Pinpoint the cell where the given text exists, returning its (X, Y) midpoint coordinate. 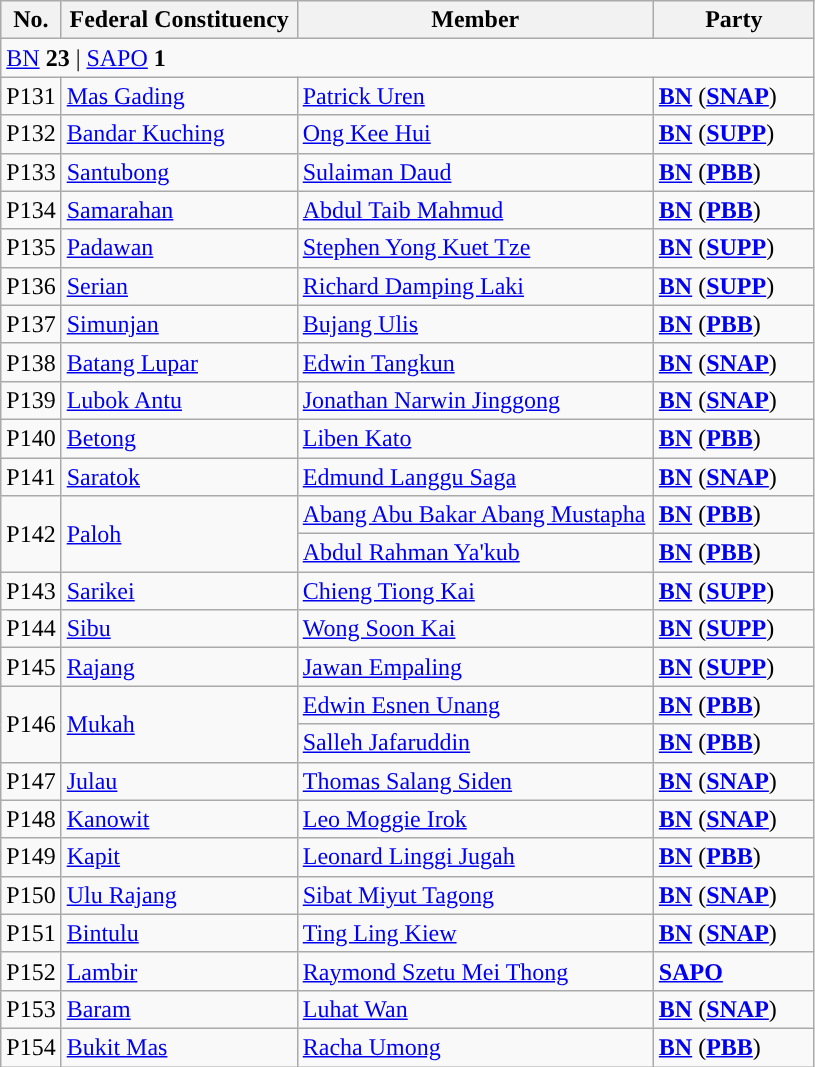
Party (734, 20)
Sibu (179, 629)
Ting Ling Kiew (475, 933)
P147 (31, 781)
P144 (31, 629)
Chieng Tiong Kai (475, 591)
P141 (31, 477)
Federal Constituency (179, 20)
P154 (31, 1047)
Kanowit (179, 819)
P145 (31, 667)
P146 (31, 724)
P135 (31, 248)
Patrick Uren (475, 96)
Thomas Salang Siden (475, 781)
Member (475, 20)
P151 (31, 933)
Leonard Linggi Jugah (475, 857)
P132 (31, 134)
P143 (31, 591)
Richard Damping Laki (475, 286)
Betong (179, 438)
Lubok Antu (179, 400)
P149 (31, 857)
Raymond Szetu Mei Thong (475, 971)
Jawan Empaling (475, 667)
P136 (31, 286)
SAPO (734, 971)
Santubong (179, 172)
Lambir (179, 971)
Simunjan (179, 324)
Bujang Ulis (475, 324)
Rajang (179, 667)
P148 (31, 819)
P139 (31, 400)
P142 (31, 534)
Abang Abu Bakar Abang Mustapha (475, 515)
Liben Kato (475, 438)
Sarikei (179, 591)
Salleh Jafaruddin (475, 743)
Saratok (179, 477)
P134 (31, 210)
Leo Moggie Irok (475, 819)
P153 (31, 1009)
Edwin Tangkun (475, 362)
Bukit Mas (179, 1047)
Racha Umong (475, 1047)
Ong Kee Hui (475, 134)
Julau (179, 781)
Paloh (179, 534)
Serian (179, 286)
Abdul Taib Mahmud (475, 210)
P131 (31, 96)
P140 (31, 438)
Batang Lupar (179, 362)
P133 (31, 172)
Ulu Rajang (179, 895)
Sibat Miyut Tagong (475, 895)
Mas Gading (179, 96)
Bandar Kuching (179, 134)
Luhat Wan (475, 1009)
Bintulu (179, 933)
Sulaiman Daud (475, 172)
P152 (31, 971)
BN 23 | SAPO 1 (408, 58)
Mukah (179, 724)
Baram (179, 1009)
P138 (31, 362)
Edmund Langgu Saga (475, 477)
Kapit (179, 857)
P137 (31, 324)
Samarahan (179, 210)
Edwin Esnen Unang (475, 705)
Abdul Rahman Ya'kub (475, 553)
P150 (31, 895)
Padawan (179, 248)
Wong Soon Kai (475, 629)
Jonathan Narwin Jinggong (475, 400)
No. (31, 20)
Stephen Yong Kuet Tze (475, 248)
